Pinpoint the cell where the given text exists, returning its [X, Y] midpoint coordinate. 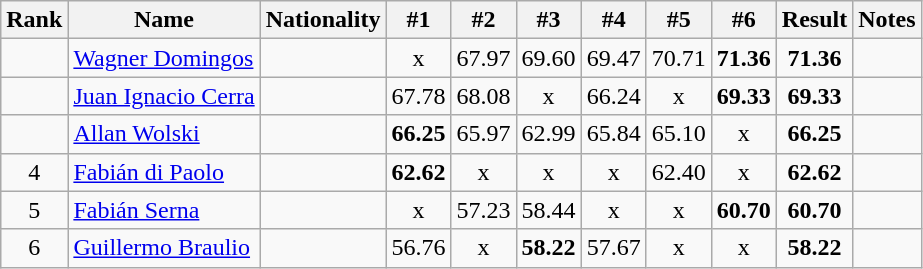
6 [34, 248]
Fabián Serna [164, 210]
67.97 [484, 58]
#3 [548, 20]
Nationality [323, 20]
Fabián di Paolo [164, 172]
#5 [678, 20]
#1 [418, 20]
67.78 [418, 96]
57.23 [484, 210]
56.76 [418, 248]
68.08 [484, 96]
65.97 [484, 134]
#2 [484, 20]
65.10 [678, 134]
Allan Wolski [164, 134]
Result [814, 20]
Name [164, 20]
Guillermo Braulio [164, 248]
#4 [614, 20]
62.40 [678, 172]
65.84 [614, 134]
69.60 [548, 58]
69.47 [614, 58]
62.99 [548, 134]
66.24 [614, 96]
Wagner Domingos [164, 58]
Notes [887, 20]
4 [34, 172]
5 [34, 210]
Juan Ignacio Cerra [164, 96]
Rank [34, 20]
57.67 [614, 248]
58.44 [548, 210]
#6 [744, 20]
70.71 [678, 58]
